Provide the [x, y] coordinate of the cell's center where the given text is located.  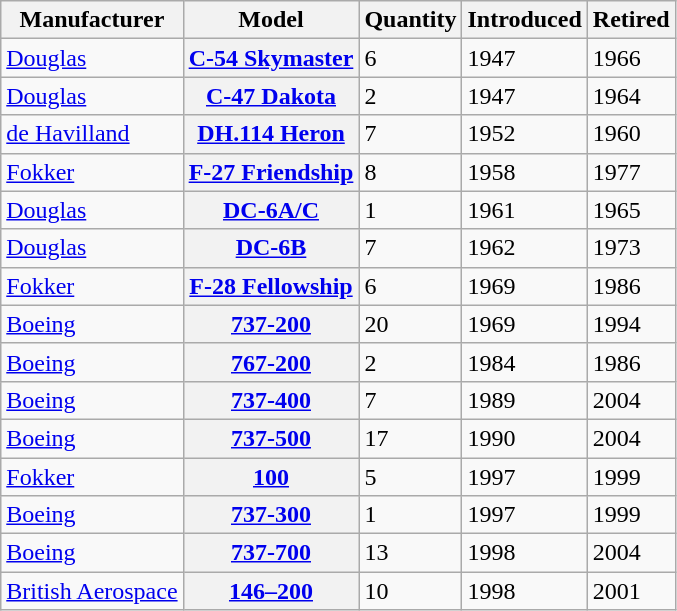
1960 [631, 134]
1990 [524, 438]
DH.114 Heron [271, 134]
100 [271, 477]
1984 [524, 362]
Manufacturer [92, 20]
10 [410, 591]
de Havilland [92, 134]
1977 [631, 172]
737-700 [271, 553]
1966 [631, 58]
1958 [524, 172]
1973 [631, 248]
1952 [524, 134]
DC-6B [271, 248]
1961 [524, 210]
1964 [631, 96]
2001 [631, 591]
Retired [631, 20]
737-300 [271, 515]
C-47 Dakota [271, 96]
Model [271, 20]
8 [410, 172]
146–200 [271, 591]
DC-6A/C [271, 210]
Introduced [524, 20]
Quantity [410, 20]
C-54 Skymaster [271, 58]
1962 [524, 248]
1965 [631, 210]
737-400 [271, 400]
F-27 Friendship [271, 172]
F-28 Fellowship [271, 286]
20 [410, 324]
1994 [631, 324]
737-500 [271, 438]
5 [410, 477]
13 [410, 553]
17 [410, 438]
1989 [524, 400]
767-200 [271, 362]
737-200 [271, 324]
British Aerospace [92, 591]
